Search for the cell housing the specified text and yield its [x, y] center coordinate. 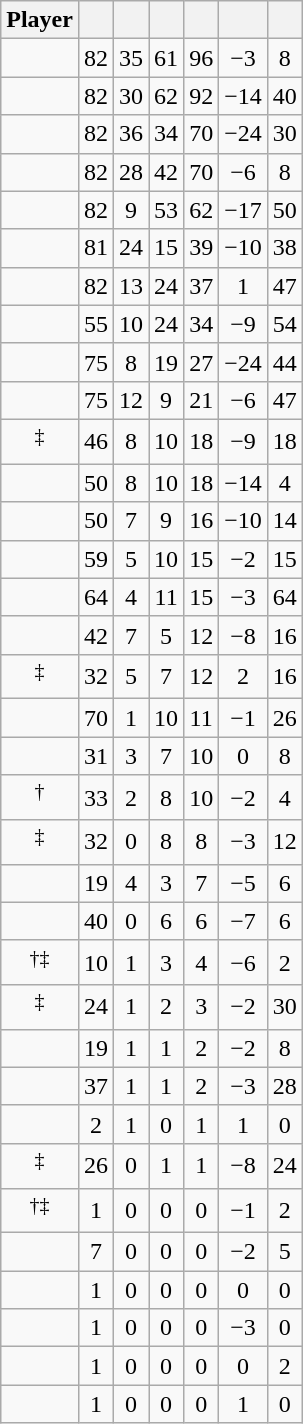
−17 [244, 210]
31 [96, 756]
† [40, 798]
Player [40, 20]
38 [284, 248]
21 [202, 400]
96 [202, 58]
61 [166, 58]
39 [202, 248]
81 [96, 248]
54 [284, 324]
−7 [244, 921]
92 [202, 96]
44 [284, 362]
35 [132, 58]
27 [202, 362]
14 [284, 521]
46 [96, 442]
36 [132, 134]
33 [96, 798]
55 [96, 324]
59 [96, 559]
13 [132, 286]
−5 [244, 883]
53 [166, 210]
